Provide the [x, y] coordinate of the cell's center where the given text is located.  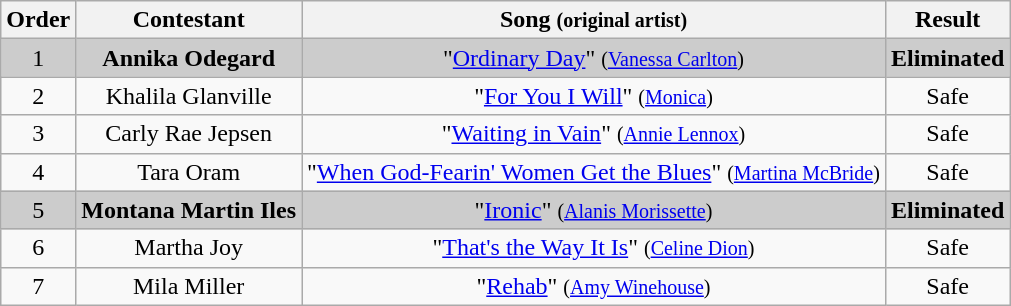
"Waiting in Vain" (Annie Lennox) [594, 134]
"Ironic" (Alanis Morissette) [594, 210]
Khalila Glanville [189, 96]
"Ordinary Day" (Vanessa Carlton) [594, 58]
Result [947, 20]
"Rehab" (Amy Winehouse) [594, 286]
7 [38, 286]
Mila Miller [189, 286]
Carly Rae Jepsen [189, 134]
3 [38, 134]
Song (original artist) [594, 20]
6 [38, 248]
4 [38, 172]
Annika Odegard [189, 58]
Montana Martin Iles [189, 210]
5 [38, 210]
Contestant [189, 20]
2 [38, 96]
1 [38, 58]
Martha Joy [189, 248]
"For You I Will" (Monica) [594, 96]
"When God-Fearin' Women Get the Blues" (Martina McBride) [594, 172]
Order [38, 20]
"That's the Way It Is" (Celine Dion) [594, 248]
Tara Oram [189, 172]
